Determine the (x, y) coordinate at the center of the cell enclosing the given text.  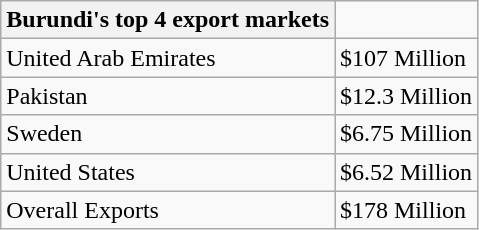
United Arab Emirates (168, 58)
Overall Exports (168, 210)
$12.3 Million (406, 96)
$107 Million (406, 58)
Sweden (168, 134)
$6.75 Million (406, 134)
Burundi's top 4 export markets (168, 20)
$6.52 Million (406, 172)
Pakistan (168, 96)
$178 Million (406, 210)
United States (168, 172)
